Capture the cell that displays the provided text and extract its (x, y) central coordinate. 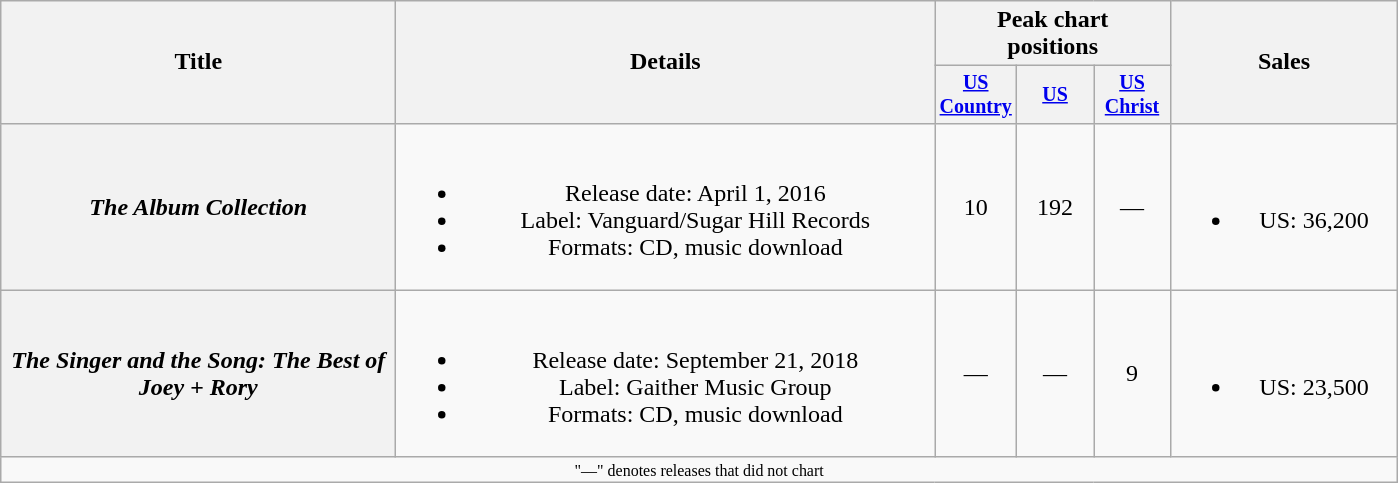
US Country (976, 94)
The Album Collection (198, 206)
US (1056, 94)
Peak chartpositions (1053, 34)
US: 23,500 (1284, 374)
Sales (1284, 62)
The Singer and the Song: The Best of Joey + Rory (198, 374)
USChrist (1132, 94)
Details (666, 62)
9 (1132, 374)
Release date: April 1, 2016Label: Vanguard/Sugar Hill RecordsFormats: CD, music download (666, 206)
Release date: September 21, 2018Label: Gaither Music GroupFormats: CD, music download (666, 374)
Title (198, 62)
10 (976, 206)
192 (1056, 206)
"—" denotes releases that did not chart (700, 469)
US: 36,200 (1284, 206)
